From the cell containing the given text, extract its center point as (x, y) coordinate. 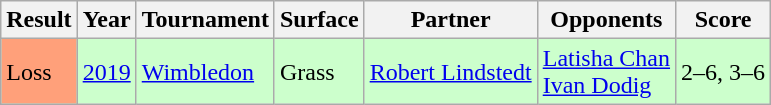
2–6, 3–6 (724, 72)
Partner (450, 20)
Latisha Chan Ivan Dodig (606, 72)
Result (39, 20)
Opponents (606, 20)
Robert Lindstedt (450, 72)
Tournament (205, 20)
Year (106, 20)
Loss (39, 72)
Surface (319, 20)
Grass (319, 72)
Score (724, 20)
Wimbledon (205, 72)
2019 (106, 72)
